Scan for the cell matching the given text and deliver its (x, y) coordinate at center. 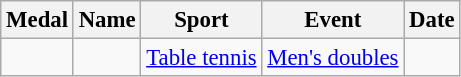
Date (432, 20)
Event (333, 20)
Sport (202, 20)
Table tennis (202, 58)
Name (107, 20)
Men's doubles (333, 58)
Medal (38, 20)
